Find where the given text appears and provide that cell's center as (x, y) coordinate. 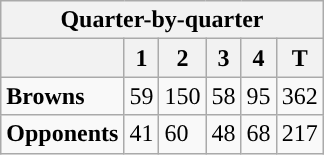
Opponents (62, 134)
48 (224, 134)
58 (224, 96)
Quarter-by-quarter (162, 20)
41 (142, 134)
1 (142, 58)
2 (182, 58)
68 (258, 134)
150 (182, 96)
3 (224, 58)
Browns (62, 96)
4 (258, 58)
362 (300, 96)
217 (300, 134)
T (300, 58)
60 (182, 134)
59 (142, 96)
95 (258, 96)
